From the cell containing the given text, extract its center point as (X, Y) coordinate. 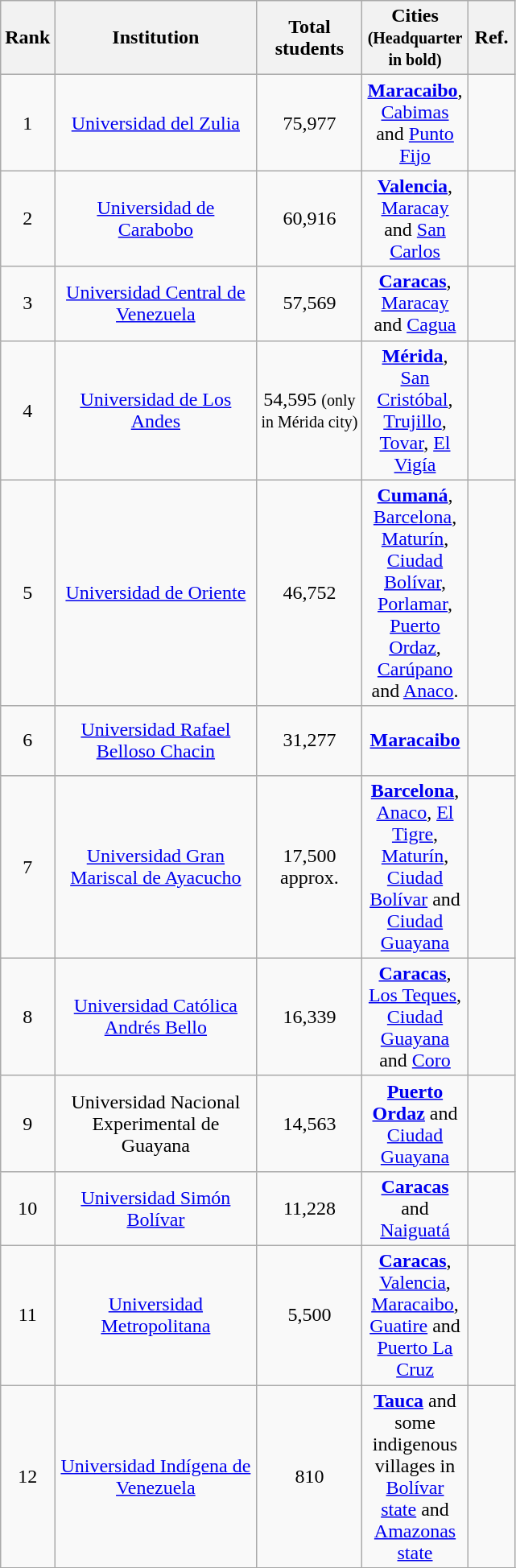
Universidad Católica Andrés Bello (156, 1017)
46,752 (309, 592)
Valencia, Maracay and San Carlos (415, 219)
57,569 (309, 303)
Cities(Headquarter in bold) (415, 38)
Universidad Simón Bolívar (156, 1208)
11,228 (309, 1208)
Universidad Nacional Experimental de Guayana (156, 1124)
2 (27, 219)
Total students (309, 38)
Universidad de Carabobo (156, 219)
Universidad del Zulia (156, 122)
Caracas, Maracay and Cagua (415, 303)
5 (27, 592)
10 (27, 1208)
5,500 (309, 1315)
Ref. (491, 38)
14,563 (309, 1124)
Universidad de Oriente (156, 592)
Caracas, Los Teques, Ciudad Guayana and Coro (415, 1017)
Tauca and some indigenous villages in Bolívar state and Amazonas state (415, 1476)
8 (27, 1017)
Universidad Gran Mariscal de Ayacucho (156, 866)
Maracaibo, Cabimas and Punto Fijo (415, 122)
4 (27, 411)
12 (27, 1476)
Mérida, San Cristóbal, Trujillo, Tovar, El Vigía (415, 411)
Universidad de Los Andes (156, 411)
Caracas and Naiguatá (415, 1208)
Universidad Central de Venezuela (156, 303)
Cumaná, Barcelona, Maturín, Ciudad Bolívar, Porlamar, Puerto Ordaz, Carúpano and Anaco. (415, 592)
17,500 approx. (309, 866)
Rank (27, 38)
Caracas, Valencia, Maracaibo, Guatire and Puerto La Cruz (415, 1315)
75,977 (309, 122)
11 (27, 1315)
Universidad Metropolitana (156, 1315)
6 (27, 741)
Puerto Ordaz and Ciudad Guayana (415, 1124)
Universidad Rafael Belloso Chacin (156, 741)
810 (309, 1476)
16,339 (309, 1017)
54,595 (only in Mérida city) (309, 411)
9 (27, 1124)
Maracaibo (415, 741)
60,916 (309, 219)
Universidad Indígena de Venezuela (156, 1476)
Barcelona, Anaco, El Tigre, Maturín, Ciudad Bolívar and Ciudad Guayana (415, 866)
7 (27, 866)
1 (27, 122)
3 (27, 303)
31,277 (309, 741)
Institution (156, 38)
